Return (x, y) of the center of cell containing provided text 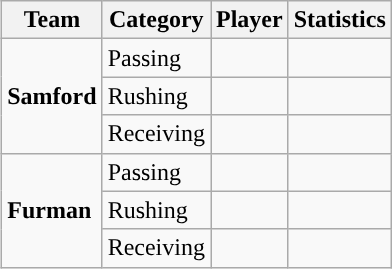
Player (249, 20)
Statistics (340, 20)
Category (156, 20)
Team (52, 20)
Samford (52, 96)
Furman (52, 210)
